Determine the (x, y) coordinate at the center of the cell enclosing the given text.  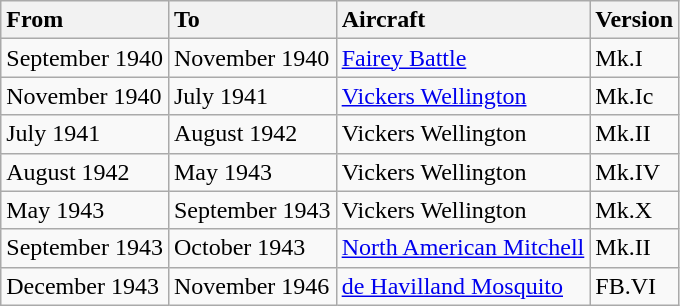
Mk.IV (634, 172)
Mk.Ic (634, 96)
November 1946 (252, 286)
Mk.X (634, 210)
October 1943 (252, 248)
Aircraft (463, 20)
North American Mitchell (463, 248)
Mk.I (634, 58)
December 1943 (85, 286)
From (85, 20)
To (252, 20)
September 1940 (85, 58)
Fairey Battle (463, 58)
de Havilland Mosquito (463, 286)
Version (634, 20)
FB.VI (634, 286)
